Detect which cell encompasses the target text, then output its (x, y) center coordinate. 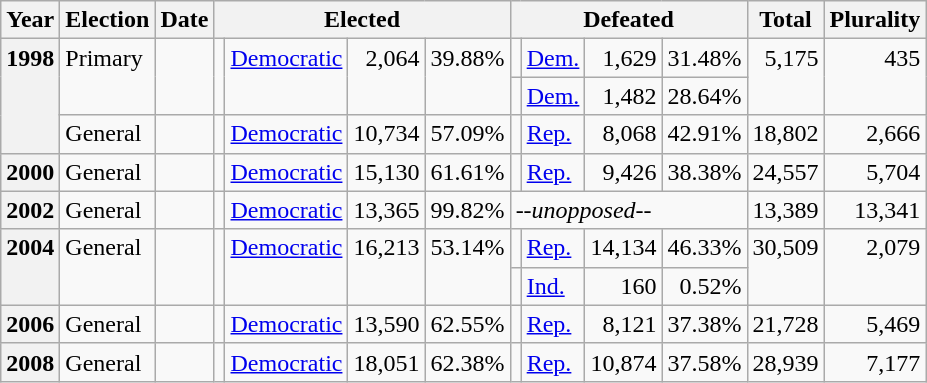
13,341 (875, 210)
21,728 (786, 324)
30,509 (786, 267)
Year (30, 20)
2,666 (875, 134)
435 (875, 77)
24,557 (786, 172)
16,213 (386, 267)
62.55% (468, 324)
13,365 (386, 210)
Ind. (553, 286)
15,130 (386, 172)
13,590 (386, 324)
18,051 (386, 362)
Elected (362, 20)
1998 (30, 96)
1,482 (624, 96)
46.33% (704, 248)
Total (786, 20)
8,068 (624, 134)
42.91% (704, 134)
62.38% (468, 362)
28.64% (704, 96)
2,079 (875, 267)
--unopposed-- (628, 210)
53.14% (468, 267)
160 (624, 286)
Plurality (875, 20)
10,734 (386, 134)
10,874 (624, 362)
31.48% (704, 58)
8,121 (624, 324)
13,389 (786, 210)
7,177 (875, 362)
Primary (108, 77)
2000 (30, 172)
39.88% (468, 77)
38.38% (704, 172)
5,704 (875, 172)
2008 (30, 362)
Election (108, 20)
9,426 (624, 172)
5,469 (875, 324)
99.82% (468, 210)
37.38% (704, 324)
28,939 (786, 362)
2002 (30, 210)
2004 (30, 267)
Defeated (628, 20)
37.58% (704, 362)
57.09% (468, 134)
2006 (30, 324)
5,175 (786, 77)
Date (184, 20)
18,802 (786, 134)
14,134 (624, 248)
61.61% (468, 172)
1,629 (624, 58)
0.52% (704, 286)
2,064 (386, 77)
